Find where the given text appears and provide that cell's center as (x, y) coordinate. 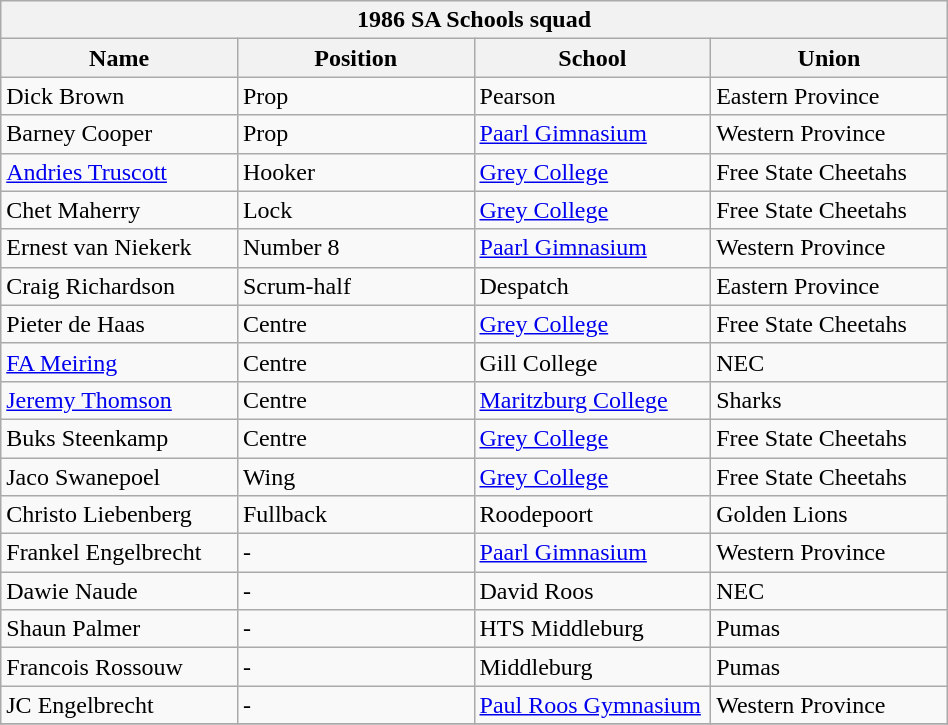
Jeremy Thomson (120, 400)
1986 SA Schools squad (474, 20)
Roodepoort (592, 515)
Number 8 (356, 248)
Dawie Naude (120, 591)
Wing (356, 477)
Despatch (592, 286)
Sharks (830, 400)
Golden Lions (830, 515)
Pearson (592, 96)
HTS Middleburg (592, 629)
JC Engelbrecht (120, 705)
Middleburg (592, 667)
Scrum-half (356, 286)
Christo Liebenberg (120, 515)
Buks Steenkamp (120, 438)
Frankel Engelbrecht (120, 553)
Francois Rossouw (120, 667)
Pieter de Haas (120, 324)
Andries Truscott (120, 172)
Barney Cooper (120, 134)
Dick Brown (120, 96)
Maritzburg College (592, 400)
Paul Roos Gymnasium (592, 705)
Ernest van Niekerk (120, 248)
Craig Richardson (120, 286)
Name (120, 58)
School (592, 58)
David Roos (592, 591)
Shaun Palmer (120, 629)
Lock (356, 210)
Chet Maherry (120, 210)
Union (830, 58)
Hooker (356, 172)
FA Meiring (120, 362)
Gill College (592, 362)
Position (356, 58)
Jaco Swanepoel (120, 477)
Fullback (356, 515)
